Provide the [X, Y] coordinate of the cell's center where the given text is located.  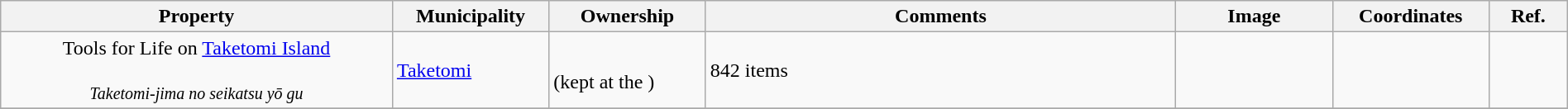
Taketomi [470, 70]
Coordinates [1411, 17]
Ownership [627, 17]
Comments [940, 17]
(kept at the ) [627, 70]
Municipality [470, 17]
842 items [940, 70]
Tools for Life on Taketomi IslandTaketomi-jima no seikatsu yō gu [197, 70]
Image [1254, 17]
Ref. [1528, 17]
Property [197, 17]
